Return the [x, y] coordinate for the center point of the cell that contains the specified text.  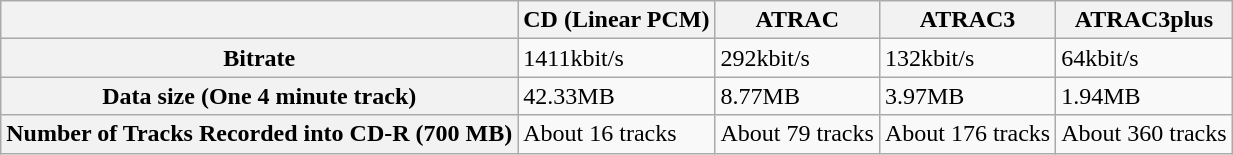
ATRAC [797, 20]
64kbit/s [1144, 58]
About 79 tracks [797, 134]
Bitrate [260, 58]
1411kbit/s [616, 58]
3.97MB [967, 96]
CD (Linear PCM) [616, 20]
About 16 tracks [616, 134]
Number of Tracks Recorded into CD-R (700 MB) [260, 134]
ATRAC3 [967, 20]
42.33MB [616, 96]
8.77MB [797, 96]
About 176 tracks [967, 134]
Data size (One 4 minute track) [260, 96]
ATRAC3plus [1144, 20]
132kbit/s [967, 58]
1.94MB [1144, 96]
About 360 tracks [1144, 134]
292kbit/s [797, 58]
